For the text-containing cell, return its midpoint in (x, y) coordinate format. 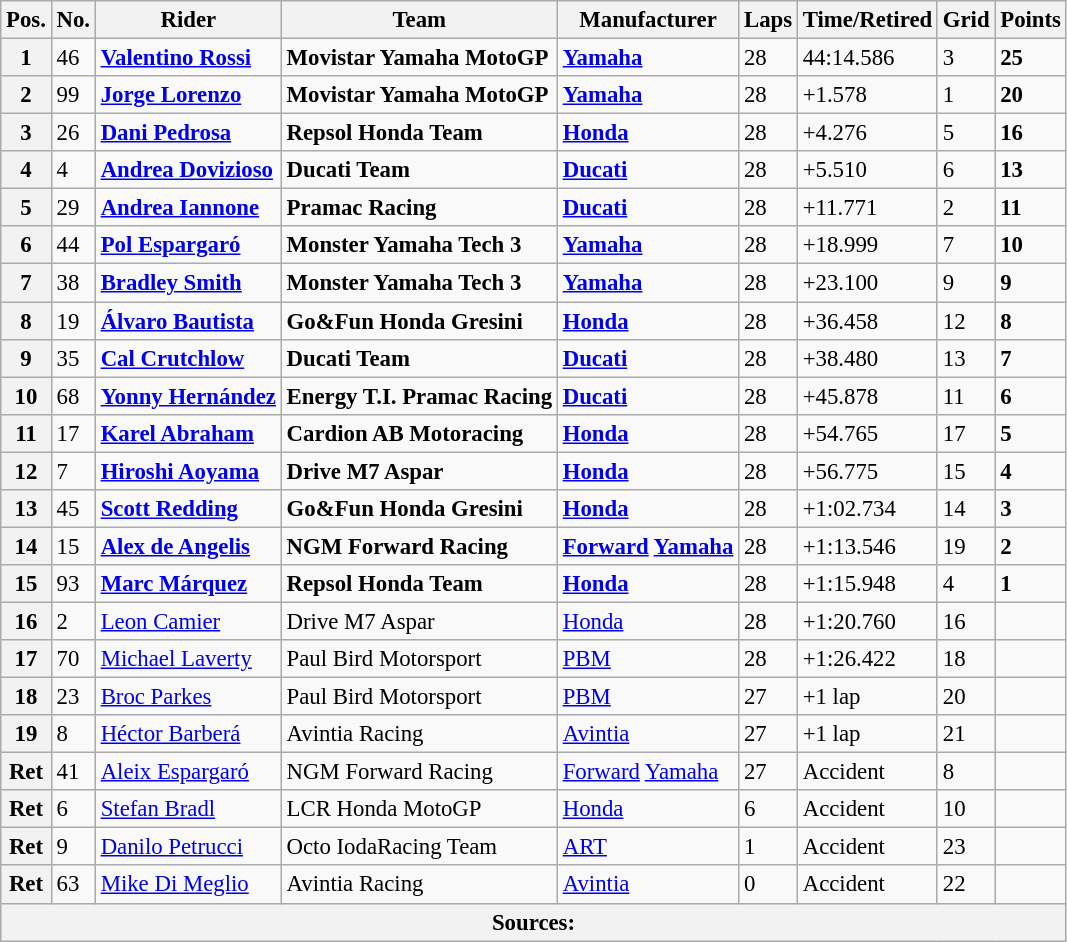
41 (73, 772)
Points (1030, 20)
Bradley Smith (188, 283)
Dani Pedrosa (188, 133)
ART (648, 847)
44 (73, 245)
+56.775 (867, 471)
68 (73, 396)
25 (1030, 58)
45 (73, 509)
+1:20.760 (867, 621)
93 (73, 584)
Valentino Rossi (188, 58)
Michael Laverty (188, 659)
Time/Retired (867, 20)
Álvaro Bautista (188, 321)
+18.999 (867, 245)
Stefan Bradl (188, 809)
+1:15.948 (867, 584)
+45.878 (867, 396)
Rider (188, 20)
Scott Redding (188, 509)
Cal Crutchlow (188, 358)
22 (966, 885)
Sources: (534, 922)
Leon Camier (188, 621)
Manufacturer (648, 20)
35 (73, 358)
+23.100 (867, 283)
Pramac Racing (419, 208)
21 (966, 734)
Karel Abraham (188, 433)
Hiroshi Aoyama (188, 471)
Pos. (26, 20)
Laps (768, 20)
Energy T.I. Pramac Racing (419, 396)
+5.510 (867, 170)
Yonny Hernández (188, 396)
Pol Espargaró (188, 245)
70 (73, 659)
Danilo Petrucci (188, 847)
+1:26.422 (867, 659)
Mike Di Meglio (188, 885)
0 (768, 885)
+1:02.734 (867, 509)
Andrea Iannone (188, 208)
+11.771 (867, 208)
+1.578 (867, 95)
Alex de Angelis (188, 546)
99 (73, 95)
+54.765 (867, 433)
29 (73, 208)
63 (73, 885)
Octo IodaRacing Team (419, 847)
Cardion AB Motoracing (419, 433)
+36.458 (867, 321)
+4.276 (867, 133)
Aleix Espargaró (188, 772)
LCR Honda MotoGP (419, 809)
Héctor Barberá (188, 734)
Jorge Lorenzo (188, 95)
26 (73, 133)
Broc Parkes (188, 697)
Grid (966, 20)
44:14.586 (867, 58)
Marc Márquez (188, 584)
Team (419, 20)
38 (73, 283)
No. (73, 20)
+1:13.546 (867, 546)
+38.480 (867, 358)
Andrea Dovizioso (188, 170)
46 (73, 58)
